Detect which cell encompasses the target text, then output its (x, y) center coordinate. 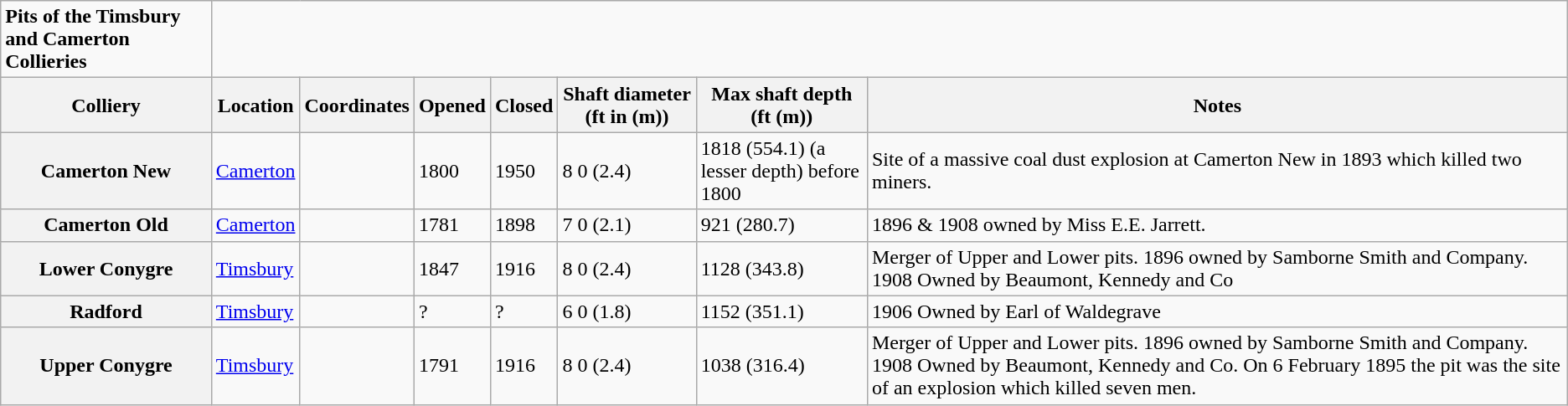
Camerton New (106, 171)
6 0 (1.8) (627, 311)
1791 (452, 366)
1800 (452, 171)
1898 (524, 225)
1038 (316.4) (781, 366)
1781 (452, 225)
Upper Conygre (106, 366)
921 (280.7) (781, 225)
Coordinates (357, 105)
7 0 (2.1) (627, 225)
1896 & 1908 owned by Miss E.E. Jarrett. (1217, 225)
Lower Conygre (106, 268)
1152 (351.1) (781, 311)
1818 (554.1) (a lesser depth) before 1800 (781, 171)
Opened (452, 105)
Notes (1217, 105)
Location (255, 105)
Shaft diameter (ft in (m)) (627, 105)
Site of a massive coal dust explosion at Camerton New in 1893 which killed two miners. (1217, 171)
Colliery (106, 105)
1847 (452, 268)
1906 Owned by Earl of Waldegrave (1217, 311)
Camerton Old (106, 225)
Radford (106, 311)
Pits of the Timsbury and Camerton Collieries (106, 39)
1128 (343.8) (781, 268)
Max shaft depth (ft (m)) (781, 105)
Merger of Upper and Lower pits. 1896 owned by Samborne Smith and Company. 1908 Owned by Beaumont, Kennedy and Co (1217, 268)
1950 (524, 171)
Closed (524, 105)
